Detect which cell encompasses the target text, then output its (x, y) center coordinate. 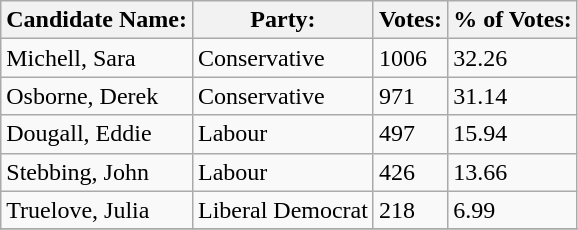
Michell, Sara (97, 58)
% of Votes: (513, 20)
Stebbing, John (97, 172)
32.26 (513, 58)
Votes: (410, 20)
Party: (282, 20)
971 (410, 96)
1006 (410, 58)
13.66 (513, 172)
6.99 (513, 210)
Truelove, Julia (97, 210)
Candidate Name: (97, 20)
31.14 (513, 96)
Osborne, Derek (97, 96)
Dougall, Eddie (97, 134)
497 (410, 134)
218 (410, 210)
426 (410, 172)
Liberal Democrat (282, 210)
15.94 (513, 134)
